Scan for the cell matching the given text and deliver its [x, y] coordinate at center. 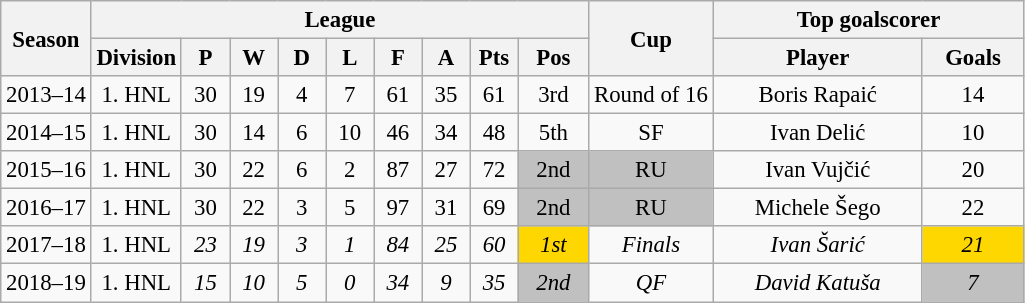
9 [446, 283]
5th [554, 133]
Round of 16 [651, 95]
2018–19 [46, 283]
2 [350, 170]
27 [446, 170]
Ivan Delić [818, 133]
League [340, 20]
48 [494, 133]
21 [973, 245]
QF [651, 283]
David Katuša [818, 283]
Season [46, 38]
2017–18 [46, 245]
97 [398, 208]
2014–15 [46, 133]
0 [350, 283]
23 [205, 245]
Cup [651, 38]
1 [350, 245]
Boris Rapaić [818, 95]
Pts [494, 58]
Division [136, 58]
P [205, 58]
2013–14 [46, 95]
D [302, 58]
87 [398, 170]
Ivan Vujčić [818, 170]
20 [973, 170]
SF [651, 133]
Top goalscorer [868, 20]
60 [494, 245]
2016–17 [46, 208]
Pos [554, 58]
69 [494, 208]
Goals [973, 58]
3rd [554, 95]
Finals [651, 245]
Ivan Šarić [818, 245]
15 [205, 283]
Player [818, 58]
84 [398, 245]
W [254, 58]
4 [302, 95]
F [398, 58]
2015–16 [46, 170]
1st [554, 245]
72 [494, 170]
L [350, 58]
46 [398, 133]
Michele Šego [818, 208]
25 [446, 245]
A [446, 58]
31 [446, 208]
